Scan for the cell matching the given text and deliver its [X, Y] coordinate at center. 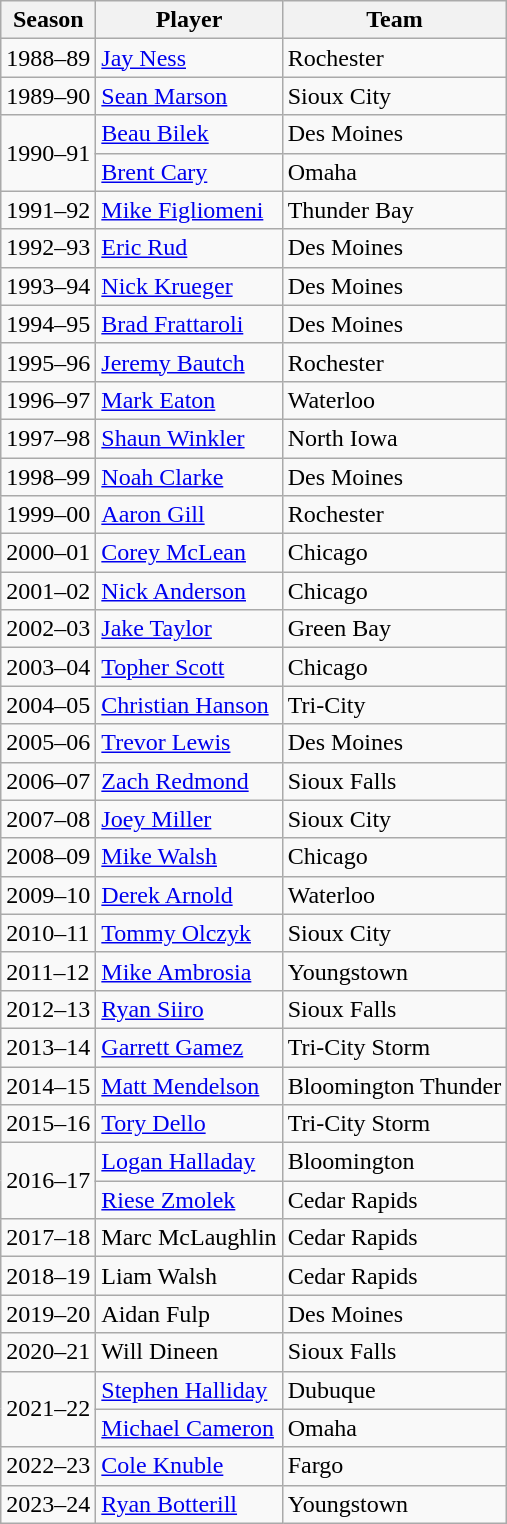
Riese Zmolek [189, 1200]
1997–98 [48, 438]
Corey McLean [189, 553]
2009–10 [48, 895]
2000–01 [48, 553]
Fargo [394, 1466]
North Iowa [394, 438]
2003–04 [48, 667]
2014–15 [48, 1085]
Shaun Winkler [189, 438]
Thunder Bay [394, 210]
2023–24 [48, 1504]
Will Dineen [189, 1352]
Jake Taylor [189, 629]
Brent Cary [189, 172]
1988–89 [48, 58]
Tommy Olczyk [189, 933]
2010–11 [48, 933]
2001–02 [48, 591]
Matt Mendelson [189, 1085]
2011–12 [48, 971]
Player [189, 20]
1990–91 [48, 153]
Team [394, 20]
Trevor Lewis [189, 743]
2008–09 [48, 857]
Aidan Fulp [189, 1314]
1999–00 [48, 515]
1998–99 [48, 477]
Ryan Botterill [189, 1504]
Christian Hanson [189, 705]
2017–18 [48, 1238]
Mark Eaton [189, 400]
Bloomington [394, 1162]
Logan Halladay [189, 1162]
1995–96 [48, 362]
1992–93 [48, 248]
2022–23 [48, 1466]
2005–06 [48, 743]
Mike Ambrosia [189, 971]
Derek Arnold [189, 895]
Eric Rud [189, 248]
Nick Krueger [189, 286]
Cole Knuble [189, 1466]
Liam Walsh [189, 1276]
Aaron Gill [189, 515]
1991–92 [48, 210]
2019–20 [48, 1314]
2004–05 [48, 705]
Joey Miller [189, 819]
Jay Ness [189, 58]
2002–03 [48, 629]
Dubuque [394, 1390]
2007–08 [48, 819]
Noah Clarke [189, 477]
2016–17 [48, 1181]
2018–19 [48, 1276]
1989–90 [48, 96]
2021–22 [48, 1409]
Tory Dello [189, 1124]
1996–97 [48, 400]
Ryan Siiro [189, 1009]
2020–21 [48, 1352]
Garrett Gamez [189, 1047]
Mike Walsh [189, 857]
Jeremy Bautch [189, 362]
Brad Frattaroli [189, 324]
2015–16 [48, 1124]
Nick Anderson [189, 591]
Green Bay [394, 629]
Mike Figliomeni [189, 210]
1993–94 [48, 286]
2006–07 [48, 781]
2013–14 [48, 1047]
2012–13 [48, 1009]
Bloomington Thunder [394, 1085]
Topher Scott [189, 667]
Stephen Halliday [189, 1390]
Marc McLaughlin [189, 1238]
Zach Redmond [189, 781]
Sean Marson [189, 96]
Tri-City [394, 705]
Season [48, 20]
Michael Cameron [189, 1428]
1994–95 [48, 324]
Beau Bilek [189, 134]
